Locate the cell with the specified text and output its (X, Y) center coordinate. 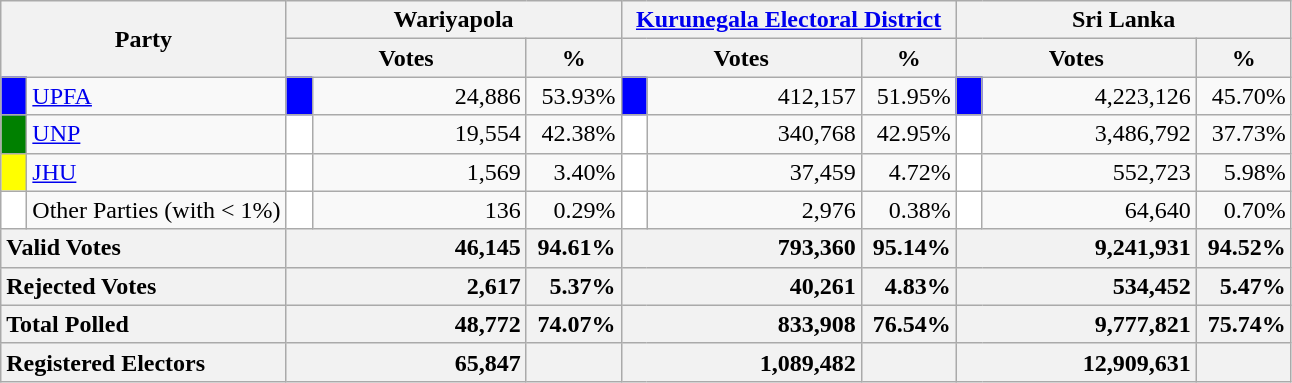
Valid Votes (144, 248)
12,909,631 (1076, 362)
94.61% (574, 248)
53.93% (574, 96)
JHU (156, 172)
42.95% (908, 134)
1,089,482 (741, 362)
4.72% (908, 172)
552,723 (1089, 172)
9,241,931 (1076, 248)
2,976 (754, 210)
9,777,821 (1076, 324)
Wariyapola (454, 20)
Sri Lanka (1124, 20)
45.70% (1244, 96)
2,617 (406, 286)
76.54% (908, 324)
Party (144, 39)
4.83% (908, 286)
1,569 (419, 172)
65,847 (406, 362)
4,223,126 (1089, 96)
46,145 (406, 248)
833,908 (741, 324)
51.95% (908, 96)
24,886 (419, 96)
534,452 (1076, 286)
Total Polled (144, 324)
UNP (156, 134)
3,486,792 (1089, 134)
0.38% (908, 210)
40,261 (741, 286)
0.29% (574, 210)
19,554 (419, 134)
412,157 (754, 96)
94.52% (1244, 248)
340,768 (754, 134)
Other Parties (with < 1%) (156, 210)
95.14% (908, 248)
0.70% (1244, 210)
37.73% (1244, 134)
37,459 (754, 172)
136 (419, 210)
793,360 (741, 248)
3.40% (574, 172)
5.37% (574, 286)
5.98% (1244, 172)
5.47% (1244, 286)
UPFA (156, 96)
42.38% (574, 134)
48,772 (406, 324)
75.74% (1244, 324)
Rejected Votes (144, 286)
Kurunegala Electoral District (788, 20)
Registered Electors (144, 362)
64,640 (1089, 210)
74.07% (574, 324)
